Pinpoint the cell where the given text exists, returning its [x, y] midpoint coordinate. 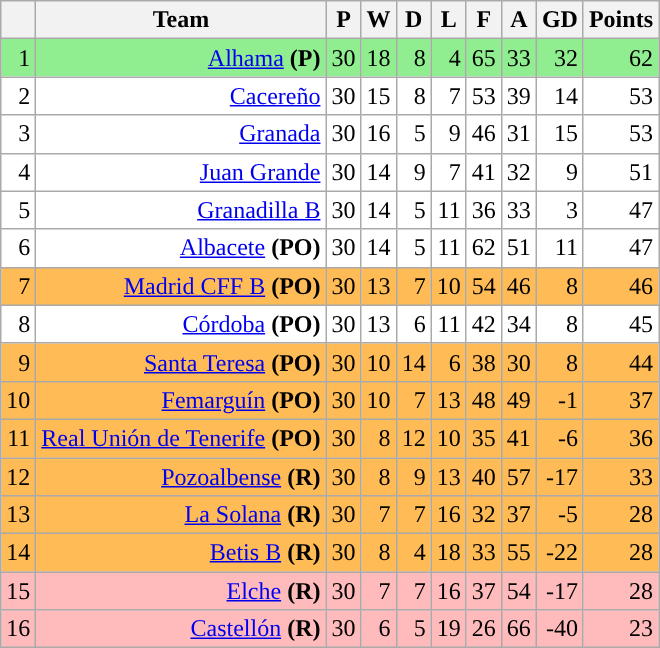
45 [620, 324]
42 [484, 324]
48 [484, 400]
-40 [560, 629]
34 [518, 324]
P [344, 20]
D [414, 20]
A [518, 20]
Granada [181, 134]
49 [518, 400]
44 [620, 362]
38 [484, 362]
Madrid CFF B (PO) [181, 286]
Team [181, 20]
31 [518, 134]
-22 [560, 553]
2 [18, 96]
La Solana (R) [181, 515]
GD [560, 20]
Real Unión de Tenerife (PO) [181, 438]
-5 [560, 515]
23 [620, 629]
Castellón (R) [181, 629]
L [448, 20]
Elche (R) [181, 591]
W [378, 20]
26 [484, 629]
55 [518, 553]
57 [518, 477]
Pozoalbense (R) [181, 477]
Femarguín (PO) [181, 400]
Betis B (R) [181, 553]
19 [448, 629]
Granadilla B [181, 210]
Albacete (PO) [181, 248]
F [484, 20]
35 [484, 438]
Santa Teresa (PO) [181, 362]
39 [518, 96]
-6 [560, 438]
Points [620, 20]
65 [484, 58]
-1 [560, 400]
Cacereño [181, 96]
Córdoba (PO) [181, 324]
66 [518, 629]
1 [18, 58]
40 [484, 477]
Juan Grande [181, 172]
Alhama (P) [181, 58]
